Output the [X, Y] coordinate of the center of the cell containing the given text.  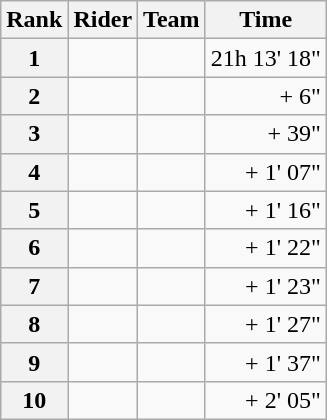
3 [34, 134]
21h 13' 18" [266, 58]
7 [34, 286]
+ 1' 37" [266, 362]
+ 6" [266, 96]
9 [34, 362]
4 [34, 172]
+ 1' 07" [266, 172]
Time [266, 20]
Rank [34, 20]
+ 1' 27" [266, 324]
Rider [103, 20]
+ 2' 05" [266, 400]
8 [34, 324]
+ 1' 16" [266, 210]
10 [34, 400]
+ 1' 23" [266, 286]
Team [172, 20]
+ 1' 22" [266, 248]
5 [34, 210]
6 [34, 248]
1 [34, 58]
2 [34, 96]
+ 39" [266, 134]
